Find where the given text appears and provide that cell's center as (x, y) coordinate. 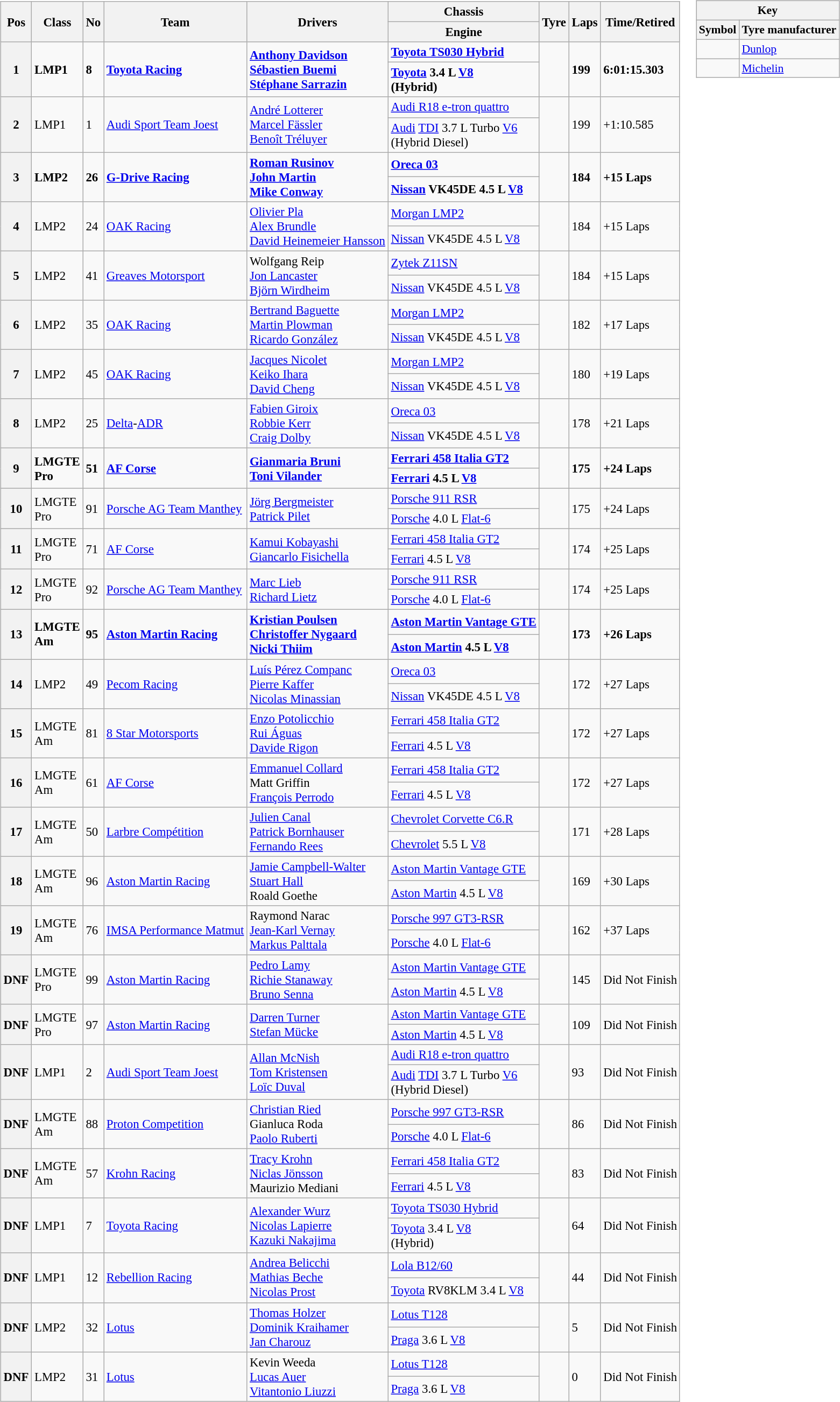
André Lotterer Marcel Fässler Benoît Tréluyer (317, 124)
6:01:15.303 (640, 69)
88 (93, 1124)
92 (93, 590)
51 (93, 468)
Allan McNish Tom Kristensen Loïc Duval (317, 1072)
+28 Laps (640, 832)
Toyota RV8KLM 3.4 L V8 (464, 1290)
81 (93, 733)
Wolfgang Reip Jon Lancaster Björn Wirdheim (317, 276)
Alexander Wurz Nicolas Lapierre Kazuki Nakajima (317, 1225)
178 (584, 424)
Jamie Campbell-Walter Stuart Hall Roald Goethe (317, 881)
45 (93, 374)
+1:10.585 (640, 124)
+17 Laps (640, 325)
IMSA Performance Matmut (175, 930)
4 (16, 226)
18 (16, 881)
99 (93, 980)
9 (16, 468)
Engine (464, 32)
Anthony Davidson Sébastien Buemi Stéphane Sarrazin (317, 69)
11 (16, 549)
Luís Pérez Companc Pierre Kaffer Nicolas Minassian (317, 684)
25 (93, 424)
Pedro Lamy Richie Stanaway Bruno Senna (317, 980)
Key (768, 11)
50 (93, 832)
10 (16, 508)
95 (93, 635)
Symbol (718, 30)
109 (584, 1025)
Marc Lieb Richard Lietz (317, 590)
Tracy Krohn Niclas Jönsson Maurizio Mediani (317, 1174)
24 (93, 226)
Drivers (317, 22)
35 (93, 325)
Andrea Belicchi Mathias Beche Nicolas Prost (317, 1278)
+21 Laps (640, 424)
14 (16, 684)
Dunlop (789, 49)
Chevrolet 5.5 L V8 (464, 844)
Zytek Z11SN (464, 263)
Lola B12/60 (464, 1265)
86 (584, 1124)
57 (93, 1174)
162 (584, 930)
169 (584, 881)
Olivier Pla Alex Brundle David Heinemeier Hansson (317, 226)
+19 Laps (640, 374)
182 (584, 325)
15 (16, 733)
Pecom Racing (175, 684)
13 (16, 635)
83 (584, 1174)
Chevrolet Corvette C6.R (464, 819)
Laps (584, 22)
Thomas Holzer Dominik Kraihamer Jan Charouz (317, 1327)
Kevin Weeda Lucas Auer Vitantonio Liuzzi (317, 1377)
171 (584, 832)
173 (584, 635)
96 (93, 881)
No (93, 22)
Time/Retired (640, 22)
Kamui Kobayashi Giancarlo Fisichella (317, 549)
61 (93, 783)
Fabien Giroix Robbie Kerr Craig Dolby (317, 424)
32 (93, 1327)
Roman Rusinov John Martin Mike Conway (317, 177)
64 (584, 1225)
Delta-ADR (175, 424)
76 (93, 930)
Pos (16, 22)
8 Star Motorsports (175, 733)
Larbre Compétition (175, 832)
Greaves Motorsport (175, 276)
Michelin (789, 68)
Emmanuel Collard Matt Griffin François Perrodo (317, 783)
Tyre manufacturer (789, 30)
Jörg Bergmeister Patrick Pilet (317, 508)
Raymond Narac Jean-Karl Vernay Markus Palttala (317, 930)
Kristian Poulsen Christoffer Nygaard Nicki Thiim (317, 635)
93 (584, 1072)
Tyre (554, 22)
Chassis (464, 12)
180 (584, 374)
Christian Ried Gianluca Roda Paolo Ruberti (317, 1124)
44 (584, 1278)
17 (16, 832)
145 (584, 980)
Bertrand Baguette Martin Plowman Ricardo González (317, 325)
Rebellion Racing (175, 1278)
0 (584, 1377)
19 (16, 930)
16 (16, 783)
+26 Laps (640, 635)
Julien Canal Patrick Bornhauser Fernando Rees (317, 832)
Darren Turner Stefan Mücke (317, 1025)
71 (93, 549)
Gianmaria Bruni Toni Vilander (317, 468)
91 (93, 508)
Jacques Nicolet Keiko Ihara David Cheng (317, 374)
49 (93, 684)
+37 Laps (640, 930)
Class (57, 22)
Team (175, 22)
+30 Laps (640, 881)
41 (93, 276)
6 (16, 325)
26 (93, 177)
Enzo Potolicchio Rui Águas Davide Rigon (317, 733)
31 (93, 1377)
97 (93, 1025)
3 (16, 177)
Proton Competition (175, 1124)
G-Drive Racing (175, 177)
Krohn Racing (175, 1174)
